Identify which cell holds the provided text, then report its [x, y] central coordinate. 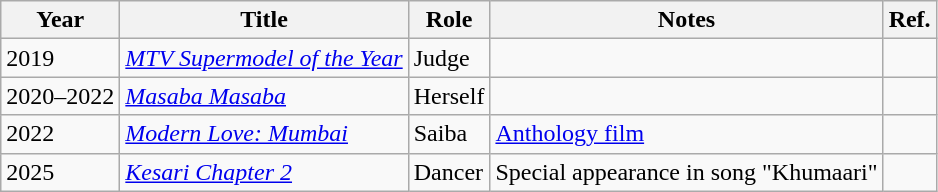
Role [449, 20]
2019 [60, 58]
Dancer [449, 172]
MTV Supermodel of the Year [264, 58]
2022 [60, 134]
Title [264, 20]
Kesari Chapter 2 [264, 172]
Masaba Masaba [264, 96]
Notes [686, 20]
Herself [449, 96]
Year [60, 20]
Special appearance in song "Khumaari" [686, 172]
2025 [60, 172]
Judge [449, 58]
Anthology film [686, 134]
Ref. [910, 20]
2020–2022 [60, 96]
Saiba [449, 134]
Modern Love: Mumbai [264, 134]
